Return the [X, Y] coordinate for the center point of the cell that contains the specified text.  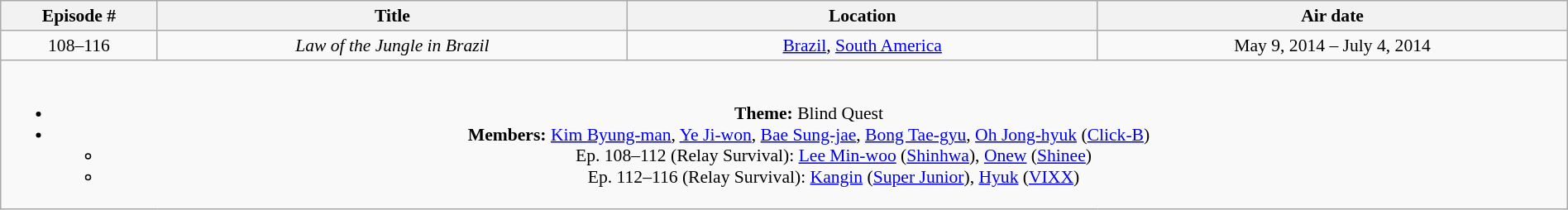
Location [863, 16]
Episode # [79, 16]
Brazil, South America [863, 45]
May 9, 2014 – July 4, 2014 [1332, 45]
108–116 [79, 45]
Title [392, 16]
Air date [1332, 16]
Law of the Jungle in Brazil [392, 45]
